For the text-containing cell, return its midpoint in [x, y] coordinate format. 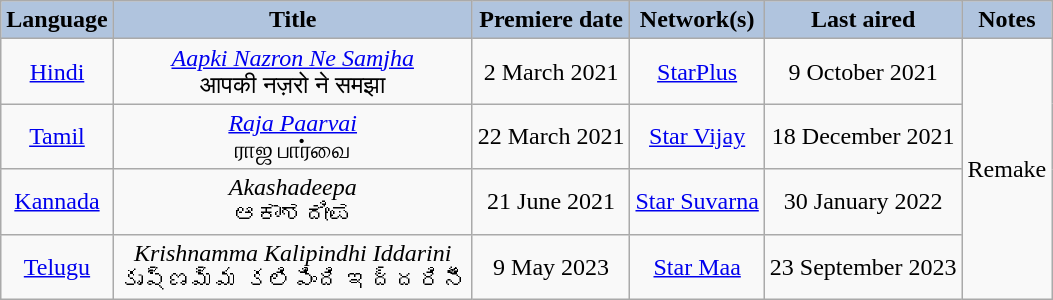
Akashadeepa ಆಕಾಶದೀಪ [292, 202]
Last aired [863, 20]
Premiere date [551, 20]
Notes [1007, 20]
23 September 2023 [863, 266]
21 June 2021 [551, 202]
Title [292, 20]
Network(s) [697, 20]
Remake [1007, 169]
22 March 2021 [551, 136]
Aapki Nazron Ne Samjha आपकी नज़रो ने समझा [292, 72]
Star Maa [697, 266]
30 January 2022 [863, 202]
StarPlus [697, 72]
Hindi [57, 72]
Raja Paarvai ராஜ பார்வை [292, 136]
Star Suvarna [697, 202]
Kannada [57, 202]
2 March 2021 [551, 72]
Star Vijay [697, 136]
9 May 2023 [551, 266]
9 October 2021 [863, 72]
Telugu [57, 266]
18 December 2021 [863, 136]
Tamil [57, 136]
Language [57, 20]
Krishnamma Kalipindhi Iddarini కృష్ణమ్మ కలిపింది ఇద్దరినీ [292, 266]
